From the cell containing the given text, extract its center point as (x, y) coordinate. 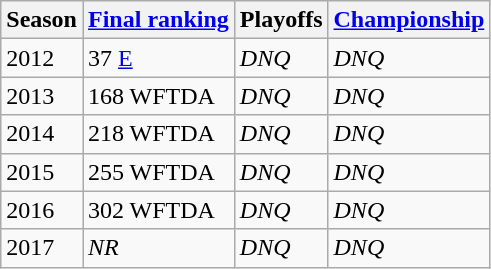
168 WFTDA (158, 96)
Final ranking (158, 20)
2017 (42, 248)
NR (158, 248)
37 E (158, 58)
2014 (42, 134)
Season (42, 20)
218 WFTDA (158, 134)
2016 (42, 210)
2013 (42, 96)
Championship (409, 20)
Playoffs (281, 20)
2015 (42, 172)
2012 (42, 58)
255 WFTDA (158, 172)
302 WFTDA (158, 210)
